Search for the cell housing the specified text and yield its [x, y] center coordinate. 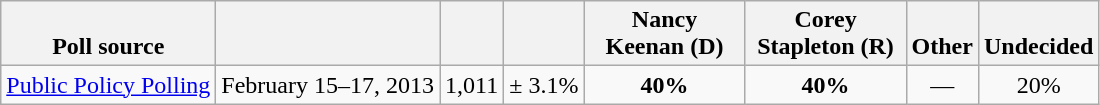
CoreyStapleton (R) [826, 34]
20% [1038, 85]
± 3.1% [544, 85]
Other [942, 34]
— [942, 85]
NancyKeenan (D) [664, 34]
1,011 [472, 85]
Public Policy Polling [108, 85]
February 15–17, 2013 [328, 85]
Undecided [1038, 34]
Poll source [108, 34]
